From the cell containing the given text, extract its center point as (x, y) coordinate. 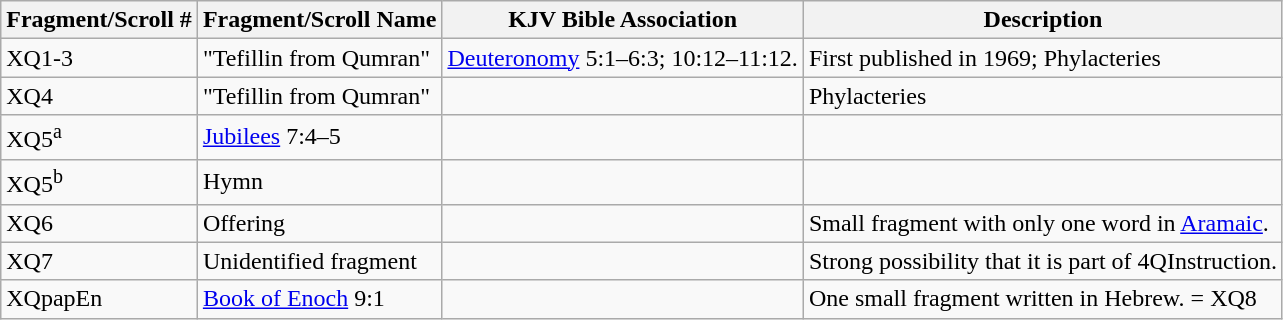
XQ6 (100, 223)
Jubilees 7:4–5 (320, 138)
XQpapEn (100, 299)
XQ5a (100, 138)
XQ7 (100, 261)
Hymn (320, 182)
Description (1042, 20)
KJV Bible Association (623, 20)
Unidentified fragment (320, 261)
Strong possibility that it is part of 4QInstruction. (1042, 261)
Small fragment with only one word in Aramaic. (1042, 223)
XQ5b (100, 182)
Fragment/Scroll Name (320, 20)
First published in 1969; Phylacteries (1042, 58)
Phylacteries (1042, 96)
Book of Enoch 9:1 (320, 299)
Fragment/Scroll # (100, 20)
One small fragment written in Hebrew. = XQ8 (1042, 299)
Deuteronomy 5:1–6:3; 10:12–11:12. (623, 58)
XQ1-3 (100, 58)
XQ4 (100, 96)
Offering (320, 223)
